Detect which cell encompasses the target text, then output its [X, Y] center coordinate. 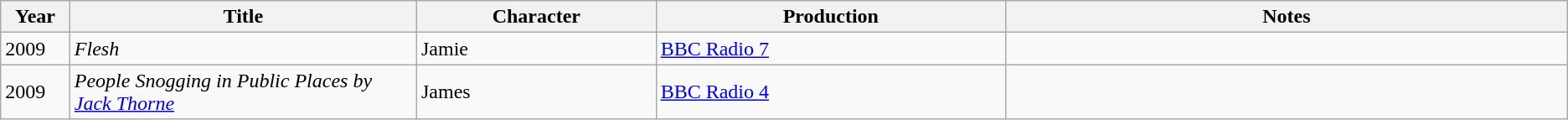
BBC Radio 7 [831, 49]
Production [831, 17]
People Snogging in Public Places by Jack Thorne [243, 92]
BBC Radio 4 [831, 92]
Notes [1287, 17]
James [536, 92]
Flesh [243, 49]
Year [35, 17]
Title [243, 17]
Jamie [536, 49]
Character [536, 17]
